Detect which cell encompasses the target text, then output its [x, y] center coordinate. 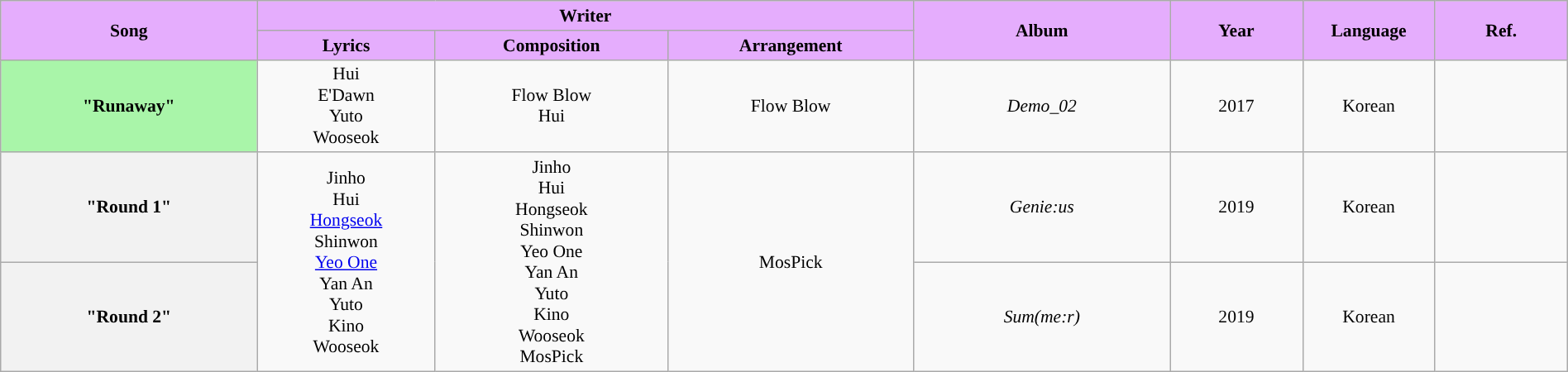
Song [129, 30]
Year [1236, 30]
Sum(me:r) [1042, 317]
Arrangement [791, 45]
JinhoHuiHongseokShinwonYeo OneYan AnYutoKinoWooseokMosPick [551, 261]
Writer [586, 16]
"Runaway" [129, 106]
Language [1369, 30]
MosPick [791, 261]
JinhoHuiHongseokShinwonYeo OneYan AnYutoKinoWooseok [346, 261]
Album [1042, 30]
Ref. [1501, 30]
Genie:us [1042, 207]
2017 [1236, 106]
Demo_02 [1042, 106]
Lyrics [346, 45]
Flow Blow [791, 106]
Flow BlowHui [551, 106]
HuiE'DawnYutoWooseok [346, 106]
"Round 2" [129, 317]
"Round 1" [129, 207]
Composition [551, 45]
